Extract the [x, y] coordinate from the center of the cell holding the provided text.  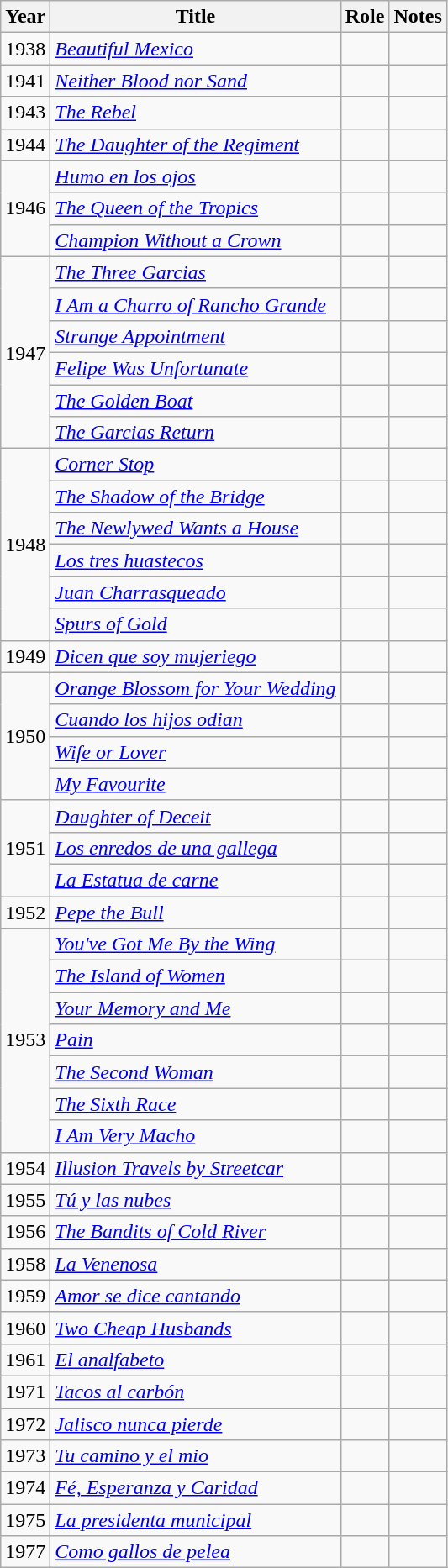
1961 [25, 1360]
Jalisco nunca pierde [195, 1424]
Two Cheap Husbands [195, 1328]
Wife or Lover [195, 752]
Neither Blood nor Sand [195, 81]
Pepe the Bull [195, 912]
The Island of Women [195, 976]
1949 [25, 656]
1974 [25, 1488]
La Estatua de carne [195, 880]
Como gallos de pelea [195, 1552]
Los tres huastecos [195, 560]
Tú y las nubes [195, 1200]
La Venenosa [195, 1264]
1953 [25, 1040]
Daughter of Deceit [195, 816]
1946 [25, 208]
Tu camino y el mio [195, 1456]
Orange Blossom for Your Wedding [195, 688]
My Favourite [195, 784]
The Golden Boat [195, 401]
1960 [25, 1328]
1959 [25, 1296]
El analfabeto [195, 1360]
Illusion Travels by Streetcar [195, 1168]
Role [365, 17]
Spurs of Gold [195, 624]
1958 [25, 1264]
Your Memory and Me [195, 1008]
The Rebel [195, 113]
Pain [195, 1040]
The Queen of the Tropics [195, 208]
The Garcias Return [195, 433]
1975 [25, 1520]
The Sixth Race [195, 1104]
The Second Woman [195, 1072]
Fé, Esperanza y Caridad [195, 1488]
The Bandits of Cold River [195, 1232]
1950 [25, 736]
1972 [25, 1424]
1954 [25, 1168]
Strange Appointment [195, 336]
1956 [25, 1232]
Tacos al carbón [195, 1392]
1938 [25, 49]
Cuando los hijos odian [195, 720]
1952 [25, 912]
Humo en los ojos [195, 176]
Dicen que soy mujeriego [195, 656]
Amor se dice cantando [195, 1296]
Champion Without a Crown [195, 240]
1944 [25, 145]
Juan Charrasqueado [195, 592]
The Three Garcias [195, 272]
The Newlywed Wants a House [195, 529]
1947 [25, 352]
1955 [25, 1200]
Los enredos de una gallega [195, 848]
I Am a Charro of Rancho Grande [195, 304]
1971 [25, 1392]
1973 [25, 1456]
Beautiful Mexico [195, 49]
The Daughter of the Regiment [195, 145]
Year [25, 17]
The Shadow of the Bridge [195, 497]
La presidenta municipal [195, 1520]
Felipe Was Unfortunate [195, 368]
Title [195, 17]
1943 [25, 113]
Notes [418, 17]
1951 [25, 848]
I Am Very Macho [195, 1136]
1941 [25, 81]
Corner Stop [195, 465]
You've Got Me By the Wing [195, 944]
1948 [25, 545]
1977 [25, 1552]
